For the text-containing cell, return its midpoint in [x, y] coordinate format. 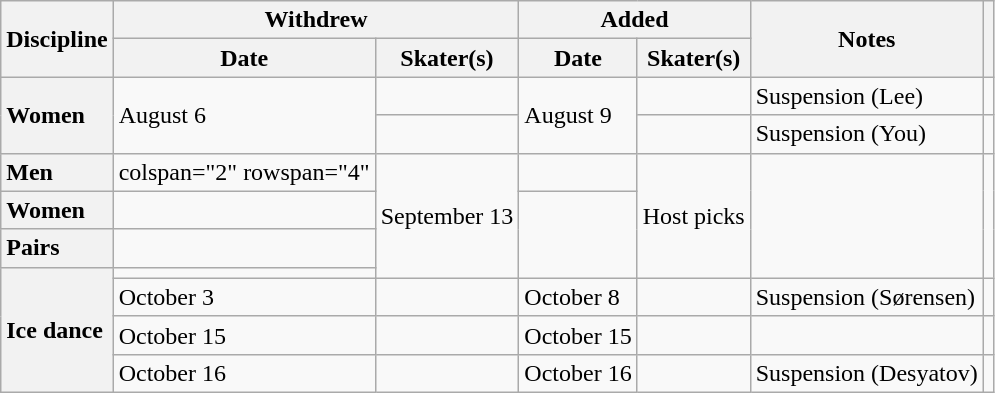
Pairs [57, 248]
Suspension (You) [866, 134]
October 8 [578, 297]
August 9 [578, 115]
September 13 [447, 216]
Suspension (Sørensen) [866, 297]
Suspension (Lee) [866, 96]
October 3 [244, 297]
Suspension (Desyatov) [866, 373]
Ice dance [57, 330]
colspan="2" rowspan="4" [244, 172]
Discipline [57, 39]
Host picks [694, 216]
Withdrew [316, 20]
Notes [866, 39]
August 6 [244, 115]
Men [57, 172]
Added [634, 20]
